Scan for the cell matching the given text and deliver its [x, y] coordinate at center. 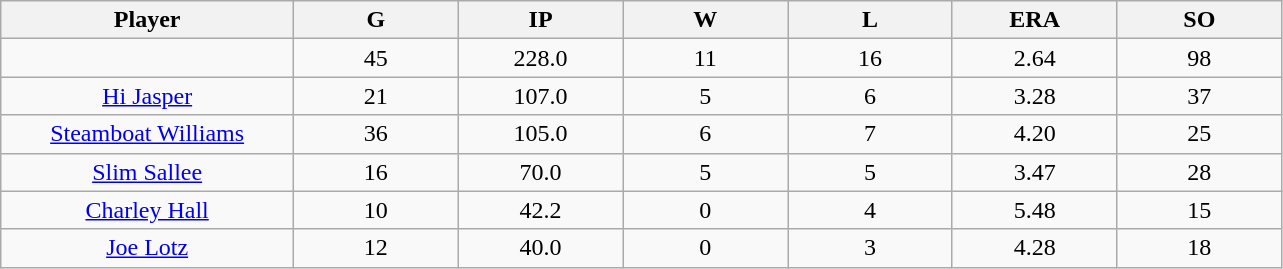
18 [1200, 248]
Joe Lotz [148, 248]
98 [1200, 58]
2.64 [1034, 58]
105.0 [540, 134]
40.0 [540, 248]
3 [870, 248]
107.0 [540, 96]
W [706, 20]
36 [376, 134]
12 [376, 248]
Steamboat Williams [148, 134]
4.20 [1034, 134]
42.2 [540, 210]
70.0 [540, 172]
3.47 [1034, 172]
11 [706, 58]
4.28 [1034, 248]
45 [376, 58]
Slim Sallee [148, 172]
ERA [1034, 20]
15 [1200, 210]
IP [540, 20]
25 [1200, 134]
4 [870, 210]
21 [376, 96]
7 [870, 134]
L [870, 20]
5.48 [1034, 210]
SO [1200, 20]
3.28 [1034, 96]
10 [376, 210]
37 [1200, 96]
228.0 [540, 58]
Charley Hall [148, 210]
G [376, 20]
Hi Jasper [148, 96]
28 [1200, 172]
Player [148, 20]
